Return [X, Y] of the center of cell containing provided text 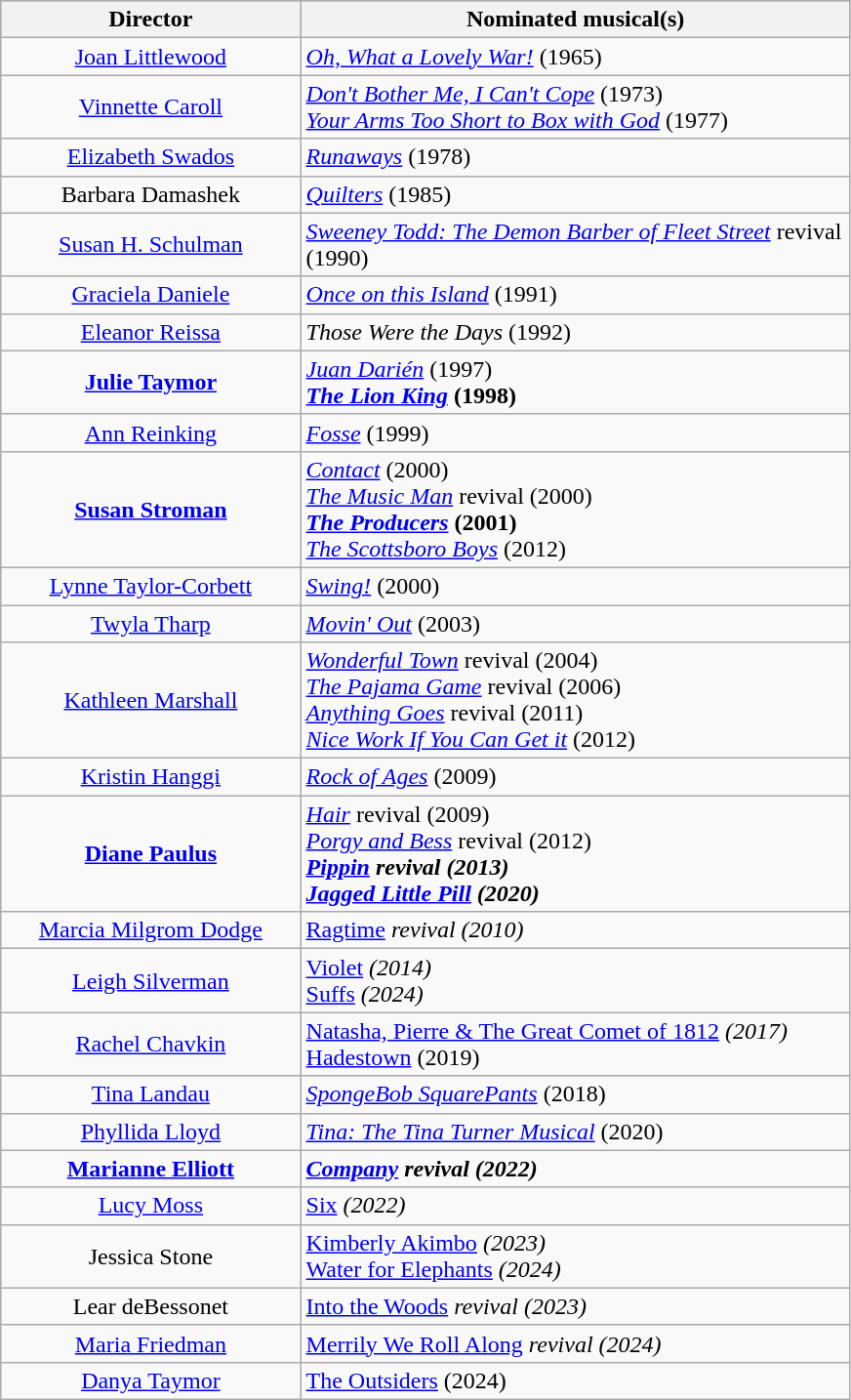
The Outsiders (2024) [576, 1380]
Joan Littlewood [150, 57]
Sweeney Todd: The Demon Barber of Fleet Street revival (1990) [576, 244]
Ragtime revival (2010) [576, 930]
Lear deBessonet [150, 1306]
Ann Reinking [150, 432]
Nominated musical(s) [576, 20]
Swing! (2000) [576, 586]
Six (2022) [576, 1206]
Maria Friedman [150, 1343]
Phyllida Lloyd [150, 1132]
Marcia Milgrom Dodge [150, 930]
Barbara Damashek [150, 194]
Julie Taymor [150, 383]
Kathleen Marshall [150, 701]
Lynne Taylor-Corbett [150, 586]
Rachel Chavkin [150, 1045]
Director [150, 20]
Into the Woods revival (2023) [576, 1306]
Don't Bother Me, I Can't Cope (1973)Your Arms Too Short to Box with God (1977) [576, 107]
Elizabeth Swados [150, 157]
Violet (2014)Suffs (2024) [576, 980]
Tina Landau [150, 1094]
Susan Stroman [150, 510]
Leigh Silverman [150, 980]
Natasha, Pierre & The Great Comet of 1812 (2017)Hadestown (2019) [576, 1045]
Company revival (2022) [576, 1169]
SpongeBob SquarePants (2018) [576, 1094]
Those Were the Days (1992) [576, 332]
Contact (2000)The Music Man revival (2000)The Producers (2001)The Scottsboro Boys (2012) [576, 510]
Danya Taymor [150, 1380]
Once on this Island (1991) [576, 295]
Jessica Stone [150, 1256]
Juan Darién (1997)The Lion King (1998) [576, 383]
Kimberly Akimbo (2023)Water for Elephants (2024) [576, 1256]
Susan H. Schulman [150, 244]
Oh, What a Lovely War! (1965) [576, 57]
Kristin Hanggi [150, 777]
Hair revival (2009)Porgy and Bess revival (2012)Pippin revival (2013)Jagged Little Pill (2020) [576, 853]
Tina: The Tina Turner Musical (2020) [576, 1132]
Fosse (1999) [576, 432]
Graciela Daniele [150, 295]
Rock of Ages (2009) [576, 777]
Runaways (1978) [576, 157]
Vinnette Caroll [150, 107]
Marianne Elliott [150, 1169]
Quilters (1985) [576, 194]
Movin' Out (2003) [576, 624]
Wonderful Town revival (2004)The Pajama Game revival (2006)Anything Goes revival (2011)Nice Work If You Can Get it (2012) [576, 701]
Twyla Tharp [150, 624]
Eleanor Reissa [150, 332]
Merrily We Roll Along revival (2024) [576, 1343]
Lucy Moss [150, 1206]
Diane Paulus [150, 853]
